Find where the given text appears and provide that cell's center as [x, y] coordinate. 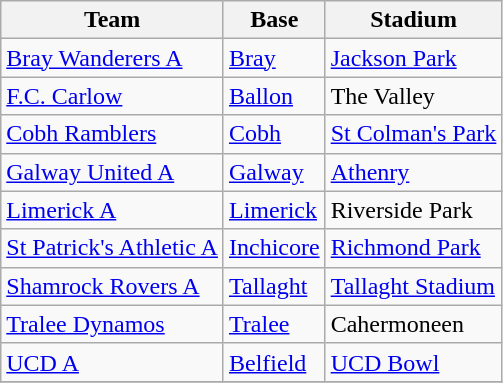
Tallaght Stadium [414, 286]
Tralee Dynamos [112, 324]
UCD Bowl [414, 362]
Limerick A [112, 210]
Cobh [274, 134]
Tallaght [274, 286]
Tralee [274, 324]
St Patrick's Athletic A [112, 248]
Athenry [414, 172]
The Valley [414, 96]
Bray [274, 58]
Cahermoneen [414, 324]
Limerick [274, 210]
Jackson Park [414, 58]
Galway United A [112, 172]
UCD A [112, 362]
F.C. Carlow [112, 96]
Cobh Ramblers [112, 134]
Base [274, 20]
Team [112, 20]
Shamrock Rovers A [112, 286]
Belfield [274, 362]
Inchicore [274, 248]
Galway [274, 172]
Riverside Park [414, 210]
Richmond Park [414, 248]
Bray Wanderers A [112, 58]
St Colman's Park [414, 134]
Stadium [414, 20]
Ballon [274, 96]
